Locate the cell with the specified text and output its (X, Y) center coordinate. 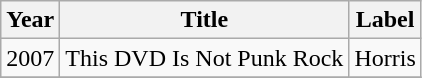
Label (385, 20)
Horris (385, 58)
This DVD Is Not Punk Rock (204, 58)
2007 (30, 58)
Year (30, 20)
Title (204, 20)
